Return the [X, Y] coordinate for the center point of the cell that contains the specified text.  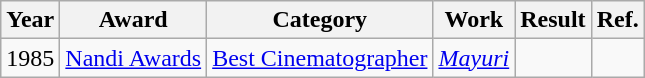
Best Cinematographer [320, 58]
Nandi Awards [134, 58]
Mayuri [474, 58]
Year [30, 20]
Work [474, 20]
1985 [30, 58]
Award [134, 20]
Ref. [618, 20]
Category [320, 20]
Result [553, 20]
